Determine the (x, y) coordinate at the center of the cell enclosing the given text.  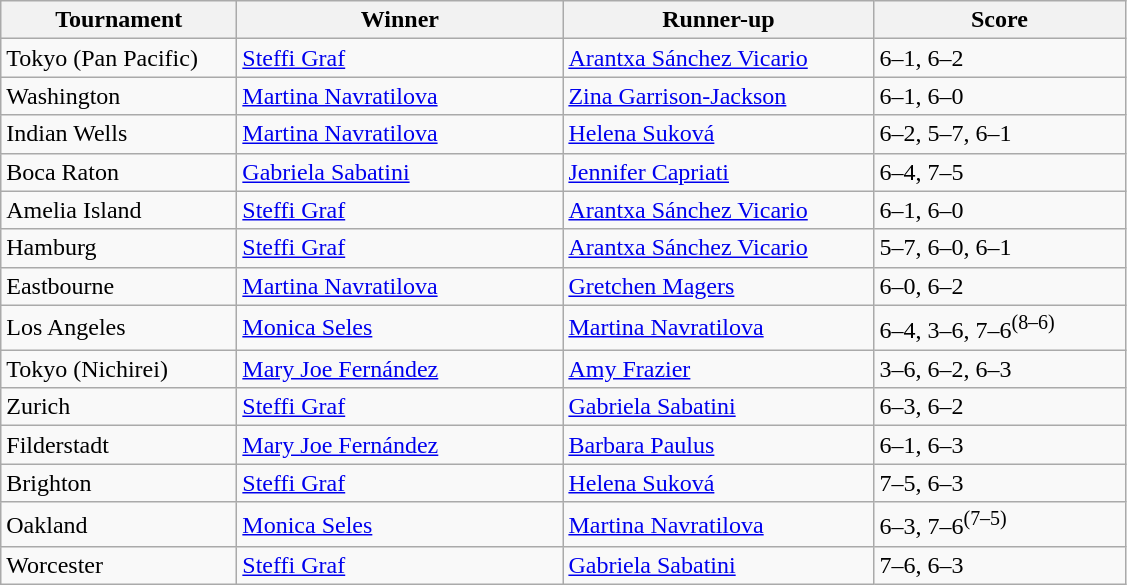
Hamburg (119, 248)
Filderstadt (119, 445)
7–6, 6–3 (1000, 566)
Winner (400, 20)
3–6, 6–2, 6–3 (1000, 369)
Runner-up (718, 20)
Los Angeles (119, 328)
6–3, 6–2 (1000, 407)
Amelia Island (119, 210)
Gretchen Magers (718, 286)
Tournament (119, 20)
Eastbourne (119, 286)
Oakland (119, 524)
Worcester (119, 566)
Amy Frazier (718, 369)
6–2, 5–7, 6–1 (1000, 134)
Boca Raton (119, 172)
7–5, 6–3 (1000, 483)
Score (1000, 20)
Zina Garrison-Jackson (718, 96)
Barbara Paulus (718, 445)
Tokyo (Nichirei) (119, 369)
Washington (119, 96)
Brighton (119, 483)
6–3, 7–6(7–5) (1000, 524)
Tokyo (Pan Pacific) (119, 58)
6–0, 6–2 (1000, 286)
6–4, 3–6, 7–6(8–6) (1000, 328)
5–7, 6–0, 6–1 (1000, 248)
Jennifer Capriati (718, 172)
Zurich (119, 407)
6–1, 6–2 (1000, 58)
6–4, 7–5 (1000, 172)
6–1, 6–3 (1000, 445)
Indian Wells (119, 134)
